Capture the cell that displays the provided text and extract its [X, Y] central coordinate. 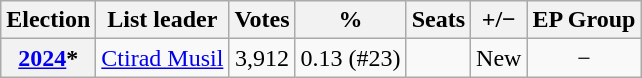
− [584, 58]
% [350, 20]
Votes [262, 20]
EP Group [584, 20]
List leader [162, 20]
+/− [499, 20]
0.13 (#23) [350, 58]
New [499, 58]
Seats [438, 20]
Ctirad Musil [162, 58]
Election [48, 20]
3,912 [262, 58]
2024* [48, 58]
